Scan for the cell matching the given text and deliver its (X, Y) coordinate at center. 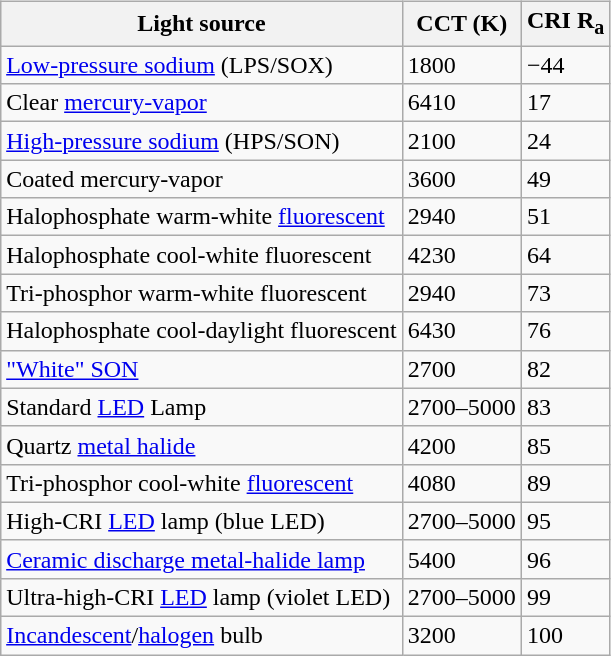
Coated mercury-vapor (202, 179)
3200 (462, 636)
89 (565, 483)
4200 (462, 445)
17 (565, 103)
76 (565, 331)
CRI Ra (565, 23)
"White" SON (202, 369)
1800 (462, 65)
51 (565, 217)
Halophosphate cool-white fluorescent (202, 255)
CCT (K) (462, 23)
82 (565, 369)
5400 (462, 559)
Halophosphate warm-white fluorescent (202, 217)
Ceramic discharge metal-halide lamp (202, 559)
73 (565, 293)
49 (565, 179)
Tri-phosphor warm-white fluorescent (202, 293)
85 (565, 445)
High-CRI LED lamp (blue LED) (202, 521)
High-pressure sodium (HPS/SON) (202, 141)
Low-pressure sodium (LPS/SOX) (202, 65)
Light source (202, 23)
Tri-phosphor cool-white fluorescent (202, 483)
Halophosphate cool-daylight fluorescent (202, 331)
96 (565, 559)
64 (565, 255)
2700 (462, 369)
Clear mercury-vapor (202, 103)
2100 (462, 141)
Ultra-high-CRI LED lamp (violet LED) (202, 597)
24 (565, 141)
3600 (462, 179)
100 (565, 636)
99 (565, 597)
Incandescent/halogen bulb (202, 636)
Quartz metal halide (202, 445)
6430 (462, 331)
4230 (462, 255)
83 (565, 407)
−44 (565, 65)
4080 (462, 483)
95 (565, 521)
Standard LED Lamp (202, 407)
6410 (462, 103)
